Return the (x, y) coordinate for the center point of the cell that contains the specified text.  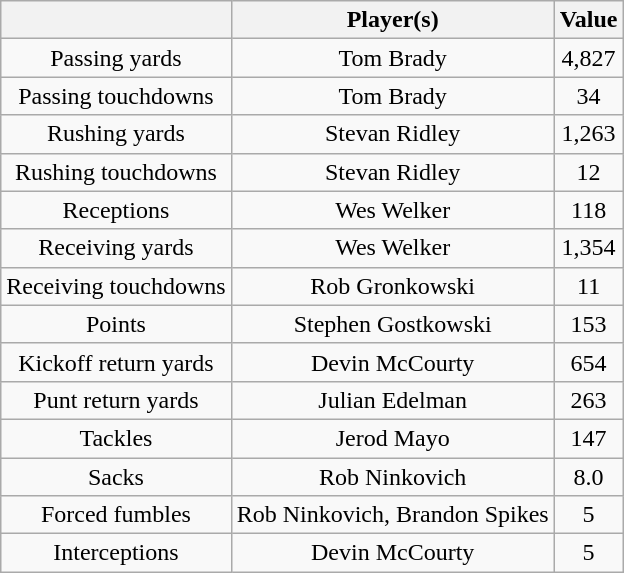
Receiving touchdowns (116, 286)
Jerod Mayo (392, 438)
Julian Edelman (392, 400)
654 (588, 362)
Stephen Gostkowski (392, 324)
Rushing yards (116, 134)
1,263 (588, 134)
Rob Ninkovich, Brandon Spikes (392, 515)
1,354 (588, 248)
Points (116, 324)
34 (588, 96)
263 (588, 400)
Kickoff return yards (116, 362)
Receiving yards (116, 248)
8.0 (588, 477)
Passing yards (116, 58)
Player(s) (392, 20)
Rob Ninkovich (392, 477)
Interceptions (116, 553)
Receptions (116, 210)
Tackles (116, 438)
Value (588, 20)
147 (588, 438)
153 (588, 324)
Passing touchdowns (116, 96)
12 (588, 172)
Rob Gronkowski (392, 286)
11 (588, 286)
Punt return yards (116, 400)
Forced fumbles (116, 515)
4,827 (588, 58)
Sacks (116, 477)
Rushing touchdowns (116, 172)
118 (588, 210)
